From the cell containing the given text, extract its center point as (x, y) coordinate. 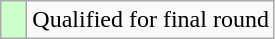
Qualified for final round (151, 20)
